Return (x, y) of the center of cell containing provided text 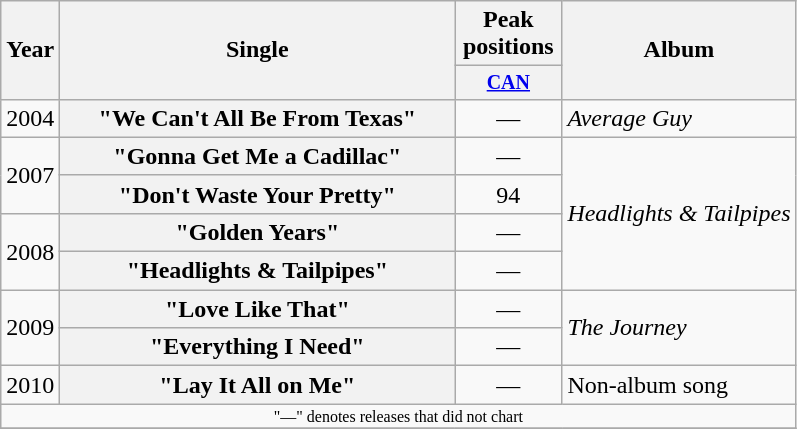
2009 (30, 328)
Average Guy (679, 118)
"Golden Years" (258, 232)
"Love Like That" (258, 309)
2010 (30, 385)
Year (30, 50)
CAN (508, 82)
"Don't Waste Your Pretty" (258, 194)
Non-album song (679, 385)
"Headlights & Tailpipes" (258, 271)
2007 (30, 175)
"Gonna Get Me a Cadillac" (258, 156)
94 (508, 194)
The Journey (679, 328)
Album (679, 50)
"Lay It All on Me" (258, 385)
"We Can't All Be From Texas" (258, 118)
"Everything I Need" (258, 347)
2004 (30, 118)
Headlights & Tailpipes (679, 213)
2008 (30, 251)
"—" denotes releases that did not chart (398, 416)
Single (258, 50)
Peak positions (508, 34)
